Pinpoint the cell where the given text exists, returning its [x, y] midpoint coordinate. 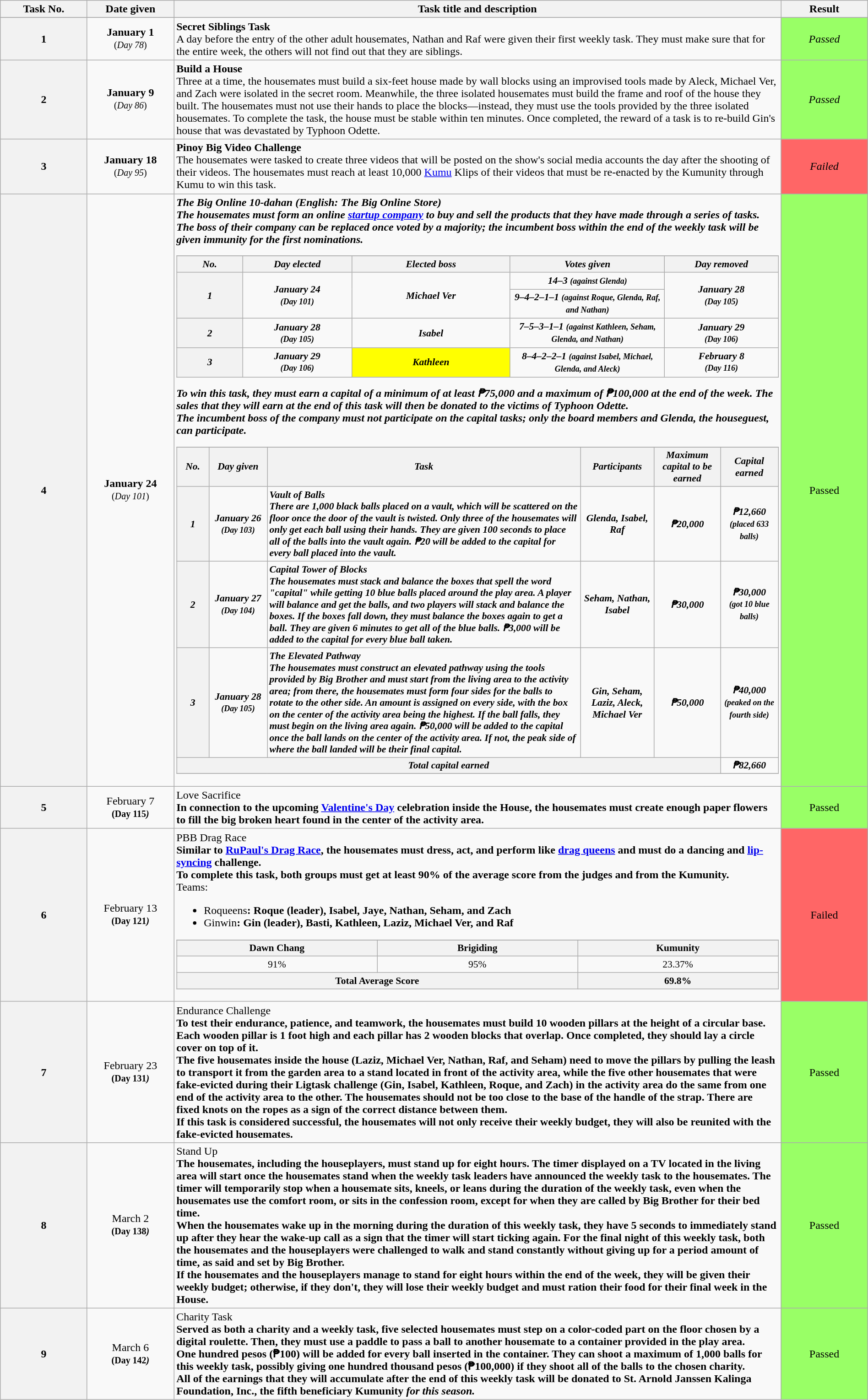
8 [44, 1225]
Participants [617, 467]
7 [44, 1072]
Dawn Chang [277, 948]
Votes given [587, 264]
23.37% [678, 964]
January 9(Day 86) [130, 100]
March 2(Day 138) [130, 1225]
Task title and description [477, 9]
91% [277, 964]
January 18(Day 95) [130, 167]
Gin, Seham, Laziz, Aleck, Michael Ver [617, 703]
Task [424, 467]
₱20,000 [688, 524]
January 27(Day 104) [238, 604]
Kathleen [431, 362]
February 7(Day 115) [130, 807]
9–4–2–1–1 (against Roque, Glenda, Raf, and Nathan) [587, 304]
8–4–2–2–1 (against Isabel, Michael, Glenda, and Aleck) [587, 362]
Glenda, Isabel, Raf [617, 524]
14–3 (against Glenda) [587, 280]
6 [44, 915]
Task No. [44, 9]
Result [824, 9]
₱50,000 [688, 703]
Capital earned [749, 467]
February 8(Day 116) [722, 362]
₱30,000(got 10 blue balls) [749, 604]
Maximum capital to be earned [688, 467]
Kumunity [678, 948]
Seham, Nathan, Isabel [617, 604]
Total Average Score [377, 981]
9 [44, 1354]
Total capital earned [449, 766]
69.8% [678, 981]
4 [44, 490]
5 [44, 807]
Date given [130, 9]
₱30,000 [688, 604]
Elected boss [431, 264]
Day removed [722, 264]
95% [477, 964]
₱12,660(placed 633 balls) [749, 524]
Michael Ver [431, 295]
February 13(Day 121) [130, 915]
7–5–3–1–1 (against Kathleen, Seham, Glenda, and Nathan) [587, 333]
Brigiding [477, 948]
Isabel [431, 333]
₱40,000(peaked on the fourth side) [749, 703]
February 23(Day 131) [130, 1072]
January 1(Day 78) [130, 39]
March 6(Day 142) [130, 1354]
January 26(Day 103) [238, 524]
Day given [238, 467]
Day elected [297, 264]
₱82,660 [749, 766]
